Detect which cell encompasses the target text, then output its [x, y] center coordinate. 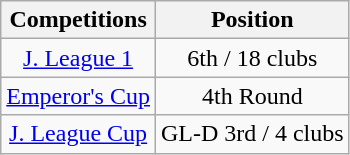
4th Round [252, 96]
J. League 1 [78, 58]
Position [252, 20]
GL-D 3rd / 4 clubs [252, 134]
Emperor's Cup [78, 96]
Competitions [78, 20]
6th / 18 clubs [252, 58]
J. League Cup [78, 134]
